Return (x, y) of the center of cell containing provided text 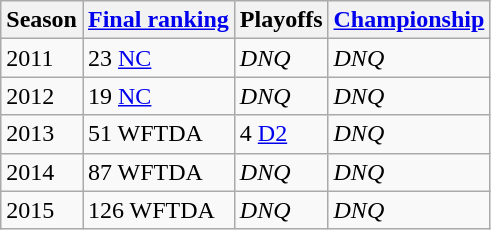
2015 (42, 210)
2014 (42, 172)
4 D2 (281, 134)
Championship (409, 20)
Season (42, 20)
Final ranking (158, 20)
126 WFTDA (158, 210)
2012 (42, 96)
Playoffs (281, 20)
2013 (42, 134)
23 NC (158, 58)
19 NC (158, 96)
87 WFTDA (158, 172)
2011 (42, 58)
51 WFTDA (158, 134)
